Find where the given text appears and provide that cell's center as [X, Y] coordinate. 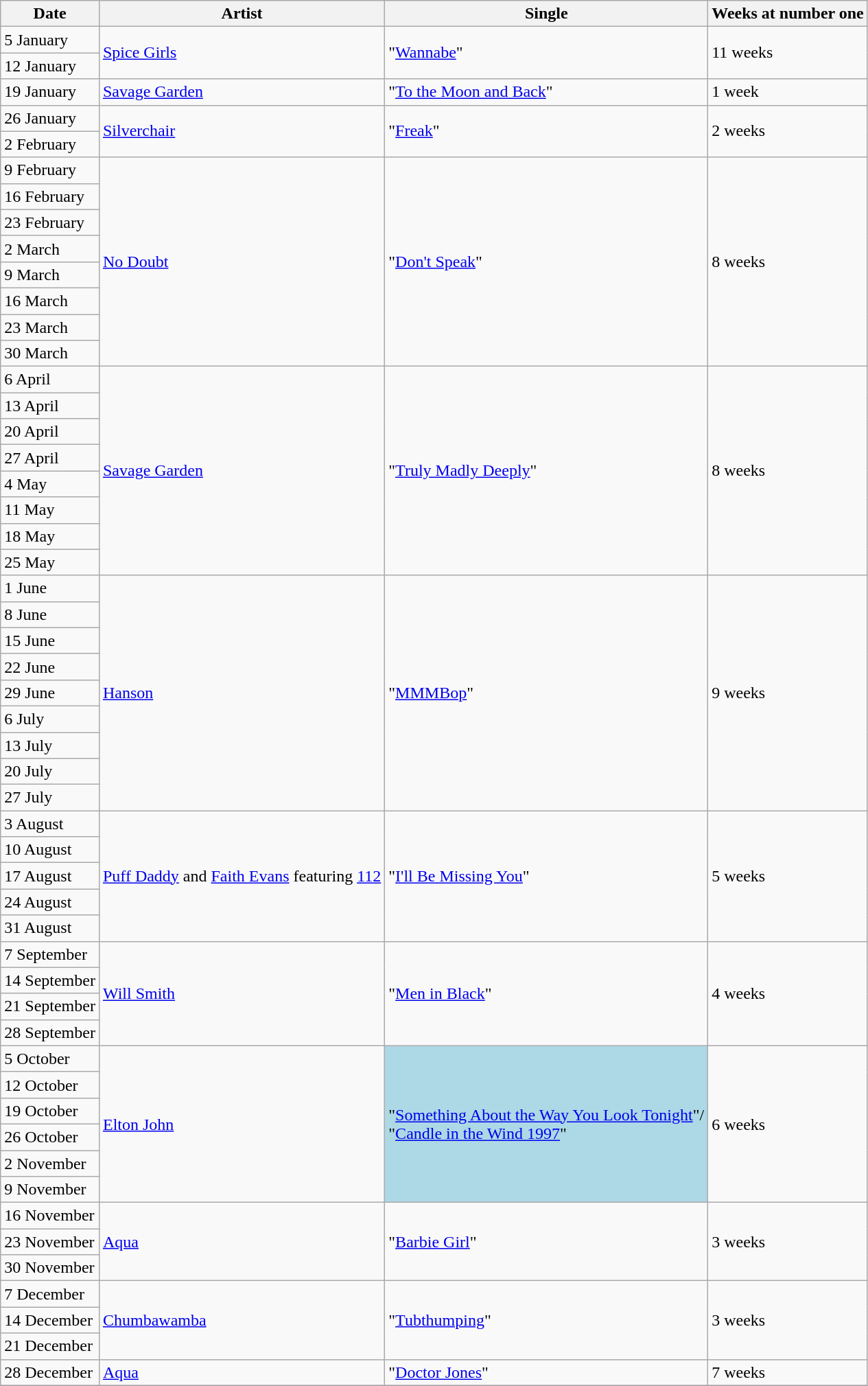
29 June [50, 693]
"Men in Black" [546, 993]
Date [50, 14]
Artist [242, 14]
Weeks at number one [788, 14]
23 February [50, 222]
2 weeks [788, 131]
"Doctor Jones" [546, 1372]
24 August [50, 902]
11 May [50, 510]
"Tubthumping" [546, 1320]
14 September [50, 980]
"Freak" [546, 131]
23 March [50, 327]
No Doubt [242, 262]
"To the Moon and Back" [546, 92]
1 June [50, 588]
19 October [50, 1111]
Elton John [242, 1124]
13 July [50, 745]
Puff Daddy and Faith Evans featuring 112 [242, 876]
16 February [50, 196]
17 August [50, 876]
Will Smith [242, 993]
4 weeks [788, 993]
18 May [50, 536]
16 March [50, 301]
27 April [50, 458]
Single [546, 14]
"Don't Speak" [546, 262]
"Truly Madly Deeply" [546, 471]
10 August [50, 850]
5 October [50, 1059]
23 November [50, 1242]
1 week [788, 92]
28 September [50, 1032]
11 weeks [788, 53]
15 June [50, 640]
"Something About the Way You Look Tonight"/"Candle in the Wind 1997" [546, 1124]
"Barbie Girl" [546, 1242]
Hanson [242, 693]
6 July [50, 719]
Chumbawamba [242, 1320]
31 August [50, 928]
7 September [50, 954]
2 November [50, 1164]
22 June [50, 667]
5 January [50, 40]
4 May [50, 484]
13 April [50, 406]
21 December [50, 1346]
25 May [50, 562]
16 November [50, 1216]
20 July [50, 772]
5 weeks [788, 876]
12 January [50, 66]
12 October [50, 1085]
7 December [50, 1294]
9 weeks [788, 693]
"Wannabe" [546, 53]
6 weeks [788, 1124]
"I'll Be Missing You" [546, 876]
2 March [50, 249]
20 April [50, 432]
7 weeks [788, 1372]
28 December [50, 1372]
9 November [50, 1190]
9 March [50, 275]
6 April [50, 380]
Spice Girls [242, 53]
27 July [50, 798]
9 February [50, 170]
30 March [50, 354]
14 December [50, 1320]
21 September [50, 1006]
19 January [50, 92]
3 August [50, 824]
30 November [50, 1268]
Silverchair [242, 131]
26 January [50, 118]
8 June [50, 614]
"MMMBop" [546, 693]
26 October [50, 1137]
2 February [50, 144]
